Find where the given text appears and provide that cell's center as (x, y) coordinate. 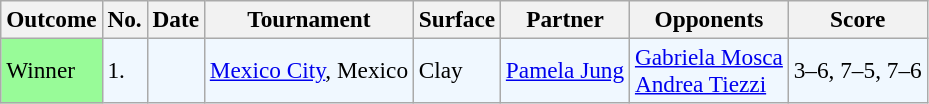
Opponents (710, 19)
No. (124, 19)
Gabriela Mosca Andrea Tiezzi (710, 70)
Date (176, 19)
Surface (456, 19)
Mexico City, Mexico (308, 70)
Pamela Jung (564, 70)
Outcome (52, 19)
3–6, 7–5, 7–6 (858, 70)
Tournament (308, 19)
Winner (52, 70)
1. (124, 70)
Score (858, 19)
Clay (456, 70)
Partner (564, 19)
